Scan for the cell matching the given text and deliver its [X, Y] coordinate at center. 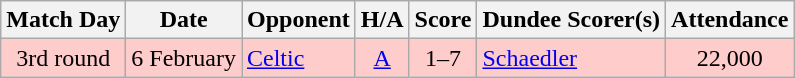
Celtic [299, 58]
Match Day [64, 20]
Attendance [730, 20]
H/A [382, 20]
Dundee Scorer(s) [572, 20]
A [382, 58]
22,000 [730, 58]
Date [184, 20]
Schaedler [572, 58]
6 February [184, 58]
Score [443, 20]
Opponent [299, 20]
1–7 [443, 58]
3rd round [64, 58]
